Scan for the cell matching the given text and deliver its (x, y) coordinate at center. 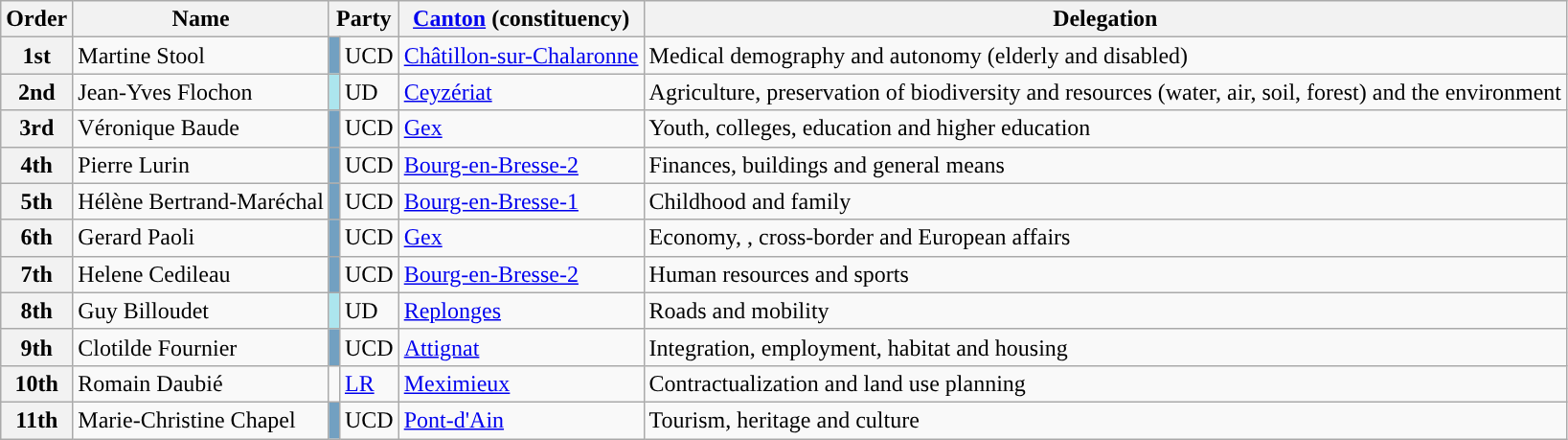
LR (369, 383)
5th (36, 201)
Pierre Lurin (201, 165)
10th (36, 383)
Martine Stool (201, 56)
Bourg-en-Bresse-1 (521, 201)
Véronique Baude (201, 128)
3rd (36, 128)
Gerard Paoli (201, 238)
Medical demography and autonomy (elderly and disabled) (1105, 56)
9th (36, 347)
Human resources and sports (1105, 274)
Pont-d'Ain (521, 420)
2nd (36, 92)
Replonges (521, 311)
Contractualization and land use planning (1105, 383)
Economy, , cross-border and European affairs (1105, 238)
Youth, colleges, education and higher education (1105, 128)
1st (36, 56)
Jean-Yves Flochon (201, 92)
8th (36, 311)
Hélène Bertrand-Maréchal (201, 201)
Guy Billoudet (201, 311)
Clotilde Fournier (201, 347)
Delegation (1105, 19)
Meximieux (521, 383)
Roads and mobility (1105, 311)
Finances, buildings and general means (1105, 165)
Name (201, 19)
Order (36, 19)
Châtillon-sur-Chalaronne (521, 56)
Attignat (521, 347)
Helene Cedileau (201, 274)
Tourism, heritage and culture (1105, 420)
Marie-Christine Chapel (201, 420)
Agriculture, preservation of biodiversity and resources (water, air, soil, forest) and the environment (1105, 92)
Canton (constituency) (521, 19)
Romain Daubié (201, 383)
7th (36, 274)
11th (36, 420)
Integration, employment, habitat and housing (1105, 347)
Party (364, 19)
6th (36, 238)
Childhood and family (1105, 201)
Ceyzériat (521, 92)
4th (36, 165)
